Determine the (x, y) coordinate at the center of the cell enclosing the given text.  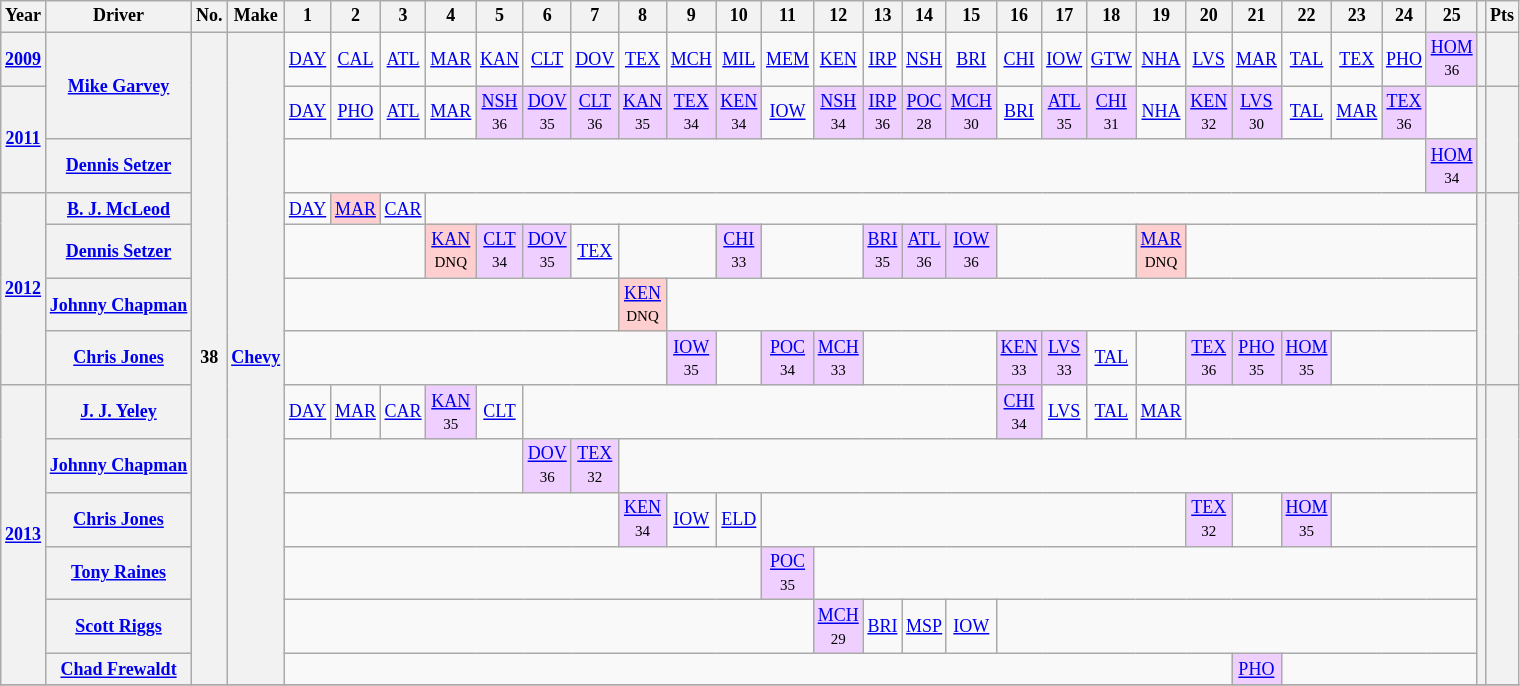
CLT36 (595, 113)
Make (256, 16)
Scott Riggs (118, 627)
KEN33 (1019, 358)
25 (1452, 16)
7 (595, 16)
MEM (788, 59)
Driver (118, 16)
CLT34 (500, 251)
KAN (500, 59)
2 (356, 16)
13 (882, 16)
12 (838, 16)
POC28 (924, 113)
MIL (739, 59)
6 (547, 16)
11 (788, 16)
LVS30 (1257, 113)
Pts (1502, 16)
Chevy (256, 358)
2013 (24, 535)
ATL36 (924, 251)
ELD (739, 519)
Chad Frewaldt (118, 668)
9 (691, 16)
CHI (1019, 59)
MSP (924, 627)
KANDNQ (451, 251)
4 (451, 16)
14 (924, 16)
PHO35 (1257, 358)
24 (1404, 16)
BRI35 (882, 251)
IRP (882, 59)
MCH (691, 59)
23 (1357, 16)
16 (1019, 16)
HOM36 (1452, 59)
KENDNQ (643, 305)
NSH36 (500, 113)
19 (1161, 16)
Tony Raines (118, 573)
15 (971, 16)
Year (24, 16)
GTW (1112, 59)
CHI31 (1112, 113)
3 (403, 16)
CHI33 (739, 251)
NSH34 (838, 113)
NSH (924, 59)
2009 (24, 59)
10 (739, 16)
Mike Garvey (118, 86)
CAL (356, 59)
18 (1112, 16)
POC35 (788, 573)
21 (1257, 16)
MARDNQ (1161, 251)
B. J. McLeod (118, 208)
DOV36 (547, 466)
MCH33 (838, 358)
No. (210, 16)
22 (1306, 16)
DOV (595, 59)
IOW35 (691, 358)
CHI34 (1019, 412)
MCH30 (971, 113)
1 (308, 16)
2011 (24, 140)
38 (210, 358)
2012 (24, 289)
POC34 (788, 358)
TEX34 (691, 113)
IOW36 (971, 251)
8 (643, 16)
5 (500, 16)
17 (1064, 16)
HOM34 (1452, 166)
MCH29 (838, 627)
KEN32 (1209, 113)
J. J. Yeley (118, 412)
ATL35 (1064, 113)
KEN (838, 59)
20 (1209, 16)
LVS33 (1064, 358)
IRP36 (882, 113)
